Find where the given text appears and provide that cell's center as (x, y) coordinate. 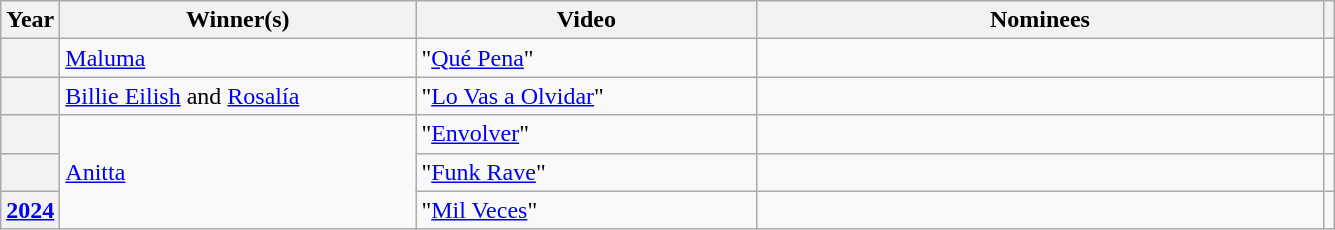
Maluma (238, 58)
2024 (30, 210)
Winner(s) (238, 20)
"Mil Veces" (586, 210)
Anitta (238, 172)
"Qué Pena" (586, 58)
"Funk Rave" (586, 172)
"Envolver" (586, 134)
"Lo Vas a Olvidar" (586, 96)
Nominees (1040, 20)
Year (30, 20)
Billie Eilish and Rosalía (238, 96)
Video (586, 20)
